Detect which cell encompasses the target text, then output its (X, Y) center coordinate. 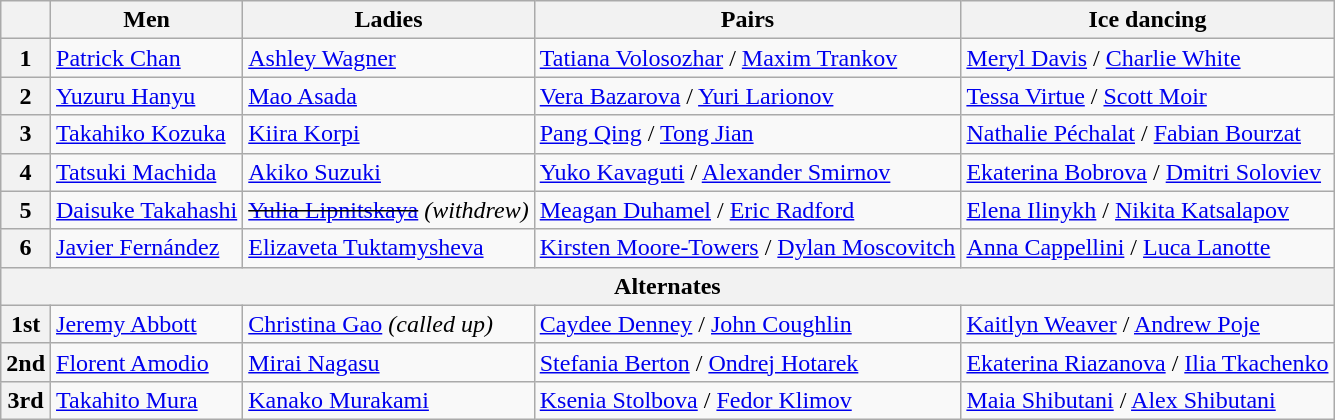
Pairs (748, 20)
Ekaterina Riazanova / Ilia Tkachenko (1148, 362)
Daisuke Takahashi (147, 210)
2 (26, 96)
2nd (26, 362)
Mao Asada (388, 96)
5 (26, 210)
Elizaveta Tuktamysheva (388, 248)
Stefania Berton / Ondrej Hotarek (748, 362)
1st (26, 324)
Pang Qing / Tong Jian (748, 134)
Elena Ilinykh / Nikita Katsalapov (1148, 210)
Yuko Kavaguti / Alexander Smirnov (748, 172)
3 (26, 134)
Kiira Korpi (388, 134)
Yulia Lipnitskaya (withdrew) (388, 210)
Meagan Duhamel / Eric Radford (748, 210)
Meryl Davis / Charlie White (1148, 58)
Anna Cappellini / Luca Lanotte (1148, 248)
Akiko Suzuki (388, 172)
Ladies (388, 20)
Javier Fernández (147, 248)
Ice dancing (1148, 20)
Tatiana Volosozhar / Maxim Trankov (748, 58)
Florent Amodio (147, 362)
Ksenia Stolbova / Fedor Klimov (748, 400)
Tatsuki Machida (147, 172)
Kirsten Moore-Towers / Dylan Moscovitch (748, 248)
6 (26, 248)
Alternates (668, 286)
3rd (26, 400)
1 (26, 58)
Tessa Virtue / Scott Moir (1148, 96)
Nathalie Péchalat / Fabian Bourzat (1148, 134)
Men (147, 20)
4 (26, 172)
Vera Bazarova / Yuri Larionov (748, 96)
Kanako Murakami (388, 400)
Yuzuru Hanyu (147, 96)
Patrick Chan (147, 58)
Ekaterina Bobrova / Dmitri Soloviev (1148, 172)
Maia Shibutani / Alex Shibutani (1148, 400)
Mirai Nagasu (388, 362)
Takahiko Kozuka (147, 134)
Christina Gao (called up) (388, 324)
Kaitlyn Weaver / Andrew Poje (1148, 324)
Jeremy Abbott (147, 324)
Ashley Wagner (388, 58)
Caydee Denney / John Coughlin (748, 324)
Takahito Mura (147, 400)
